From the cell containing the given text, extract its center point as (X, Y) coordinate. 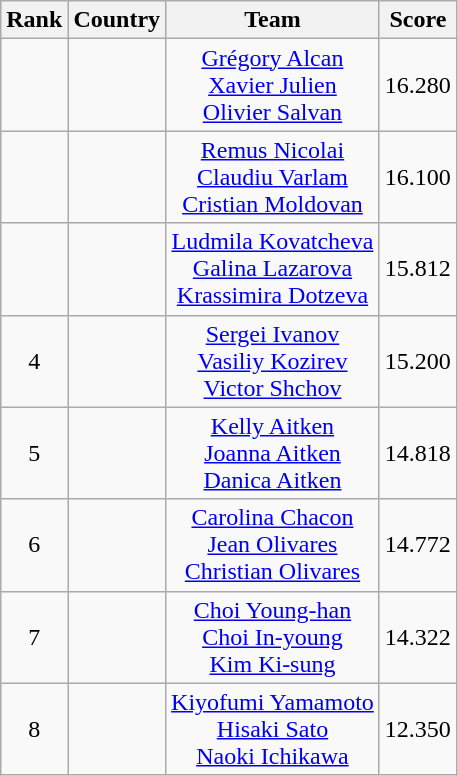
14.818 (418, 453)
12.350 (418, 729)
14.322 (418, 637)
15.812 (418, 269)
Grégory AlcanXavier JulienOlivier Salvan (273, 85)
Sergei IvanovVasiliy KozirevVictor Shchov (273, 361)
7 (34, 637)
4 (34, 361)
Choi Young-hanChoi In-youngKim Ki-sung (273, 637)
5 (34, 453)
Score (418, 20)
16.100 (418, 177)
Rank (34, 20)
Kelly AitkenJoanna AitkenDanica Aitken (273, 453)
Carolina ChaconJean OlivaresChristian Olivares (273, 545)
Remus NicolaiClaudiu VarlamCristian Moldovan (273, 177)
Country (117, 20)
Team (273, 20)
Kiyofumi YamamotoHisaki SatoNaoki Ichikawa (273, 729)
8 (34, 729)
15.200 (418, 361)
16.280 (418, 85)
6 (34, 545)
14.772 (418, 545)
Ludmila KovatchevaGalina LazarovaKrassimira Dotzeva (273, 269)
